Detect which cell encompasses the target text, then output its (x, y) center coordinate. 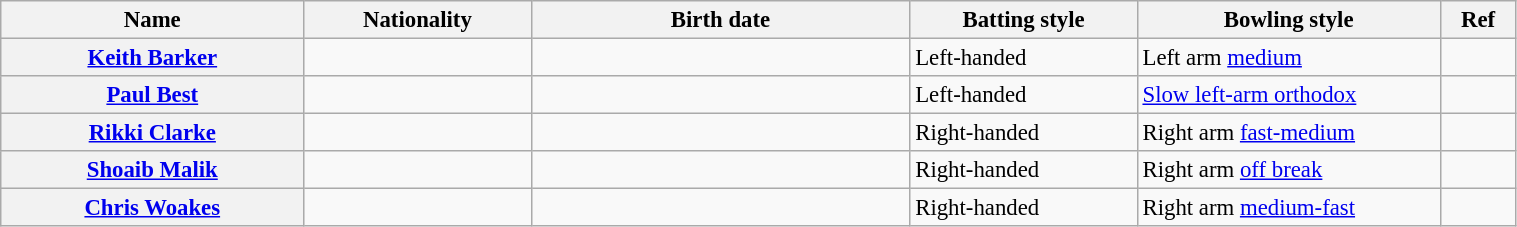
Name (152, 20)
Left arm medium (1288, 58)
Right arm off break (1288, 170)
Right arm fast-medium (1288, 133)
Bowling style (1288, 20)
Birth date (720, 20)
Right arm medium-fast (1288, 208)
Shoaib Malik (152, 170)
Ref (1478, 20)
Nationality (418, 20)
Keith Barker (152, 58)
Chris Woakes (152, 208)
Slow left-arm orthodox (1288, 95)
Rikki Clarke (152, 133)
Batting style (1024, 20)
Paul Best (152, 95)
